Identify which cell holds the provided text, then report its (x, y) central coordinate. 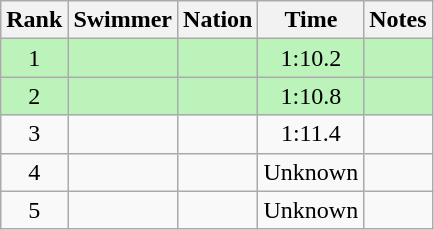
Rank (34, 20)
1:11.4 (311, 134)
Time (311, 20)
Nation (218, 20)
Notes (398, 20)
1:10.8 (311, 96)
2 (34, 96)
3 (34, 134)
4 (34, 172)
1:10.2 (311, 58)
1 (34, 58)
Swimmer (123, 20)
5 (34, 210)
